Determine the [X, Y] coordinate at the center of the cell enclosing the given text.  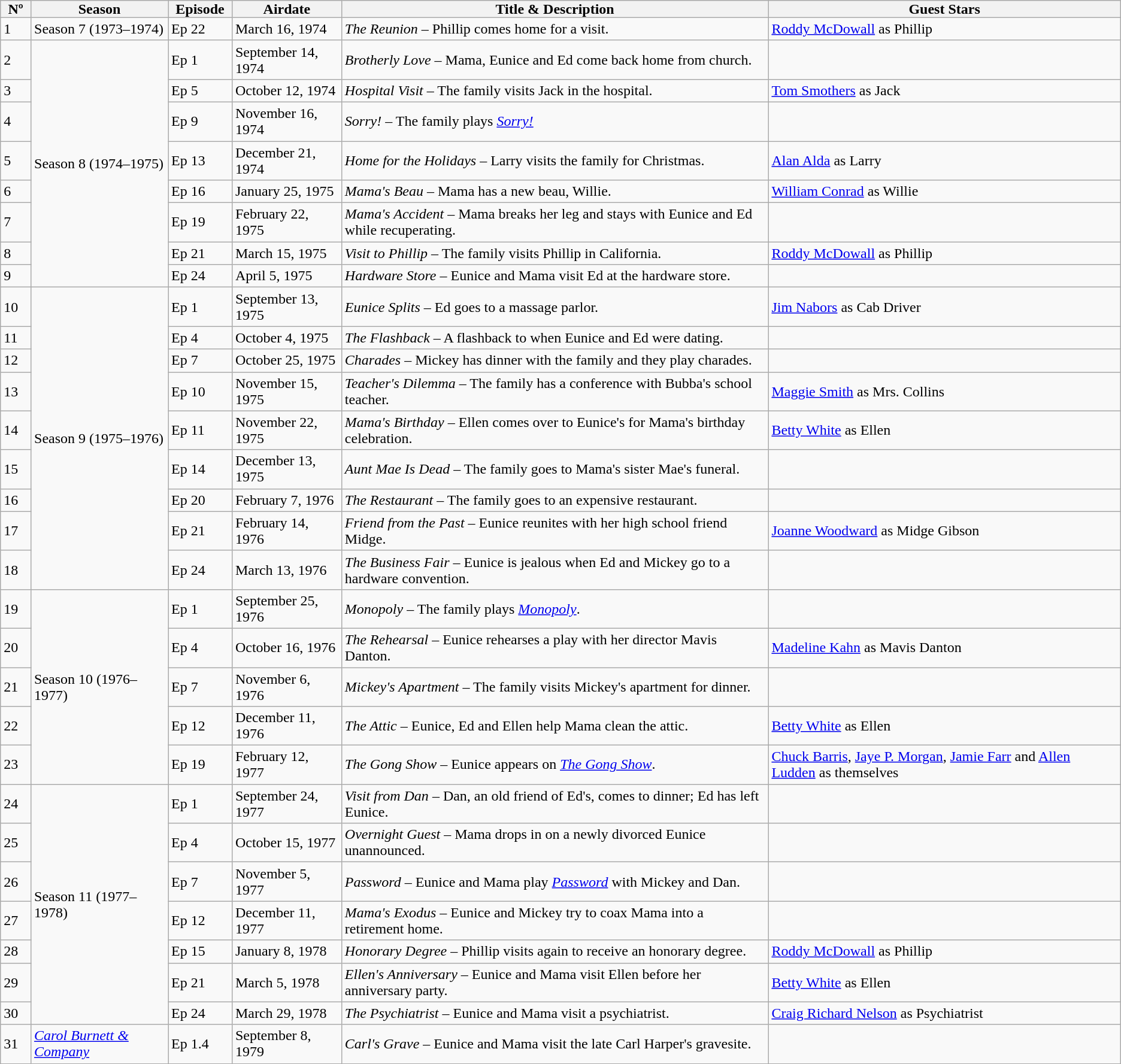
September 25, 1976 [286, 608]
The Attic – Eunice, Ed and Ellen help Mama clean the attic. [555, 726]
Overnight Guest – Mama drops in on a newly divorced Eunice unannounced. [555, 843]
31 [16, 1044]
Ep 11 [200, 430]
Mama's Beau – Mama has a new beau, Willie. [555, 192]
2 [16, 60]
November 6, 1976 [286, 686]
Ep 1.4 [200, 1044]
21 [16, 686]
16 [16, 500]
December 21, 1974 [286, 160]
Honorary Degree – Phillip visits again to receive an honorary degree. [555, 951]
Carl's Grave – Eunice and Mama visit the late Carl Harper's gravesite. [555, 1044]
Ep 14 [200, 469]
1 [16, 29]
23 [16, 765]
30 [16, 1013]
Visit to Phillip – The family visits Phillip in California. [555, 253]
Ep 9 [200, 121]
March 29, 1978 [286, 1013]
November 5, 1977 [286, 881]
Episode [200, 9]
Brotherly Love – Mama, Eunice and Ed come back home from church. [555, 60]
26 [16, 881]
Sorry! – The family plays Sorry! [555, 121]
The Reunion – Phillip comes home for a visit. [555, 29]
Ep 16 [200, 192]
Visit from Dan – Dan, an old friend of Ed's, comes to dinner; Ed has left Eunice. [555, 804]
December 11, 1977 [286, 921]
Aunt Mae Is Dead – The family goes to Mama's sister Mae's funeral. [555, 469]
March 13, 1976 [286, 570]
Season [99, 9]
Jim Nabors as Cab Driver [944, 307]
Teacher's Dilemma – The family has a conference with Bubba's school teacher. [555, 392]
February 22, 1975 [286, 223]
11 [16, 338]
January 8, 1978 [286, 951]
Alan Alda as Larry [944, 160]
Eunice Splits – Ed goes to a massage parlor. [555, 307]
Guest Stars [944, 9]
Hospital Visit – The family visits Jack in the hospital. [555, 90]
22 [16, 726]
William Conrad as Willie [944, 192]
October 4, 1975 [286, 338]
8 [16, 253]
April 5, 1975 [286, 276]
13 [16, 392]
Friend from the Past – Eunice reunites with her high school friend Midge. [555, 531]
Title & Description [555, 9]
Season 11 (1977–1978) [99, 904]
Season 8 (1974–1975) [99, 163]
Ep 5 [200, 90]
27 [16, 921]
Season 10 (1976–1977) [99, 686]
The Gong Show – Eunice appears on The Gong Show. [555, 765]
9 [16, 276]
Season 9 (1975–1976) [99, 438]
Mama's Birthday – Ellen comes over to Eunice's for Mama's birthday celebration. [555, 430]
December 13, 1975 [286, 469]
Mickey's Apartment – The family visits Mickey's apartment for dinner. [555, 686]
March 15, 1975 [286, 253]
4 [16, 121]
15 [16, 469]
Ep 10 [200, 392]
17 [16, 531]
November 15, 1975 [286, 392]
Ep 22 [200, 29]
Maggie Smith as Mrs. Collins [944, 392]
The Psychiatrist – Eunice and Mama visit a psychiatrist. [555, 1013]
October 25, 1975 [286, 360]
Password – Eunice and Mama play Password with Mickey and Dan. [555, 881]
5 [16, 160]
September 8, 1979 [286, 1044]
October 12, 1974 [286, 90]
October 15, 1977 [286, 843]
24 [16, 804]
March 16, 1974 [286, 29]
Mama's Accident – Mama breaks her leg and stays with Eunice and Ed while recuperating. [555, 223]
10 [16, 307]
Mama's Exodus – Eunice and Mickey try to coax Mama into a retirement home. [555, 921]
7 [16, 223]
Ep 20 [200, 500]
Home for the Holidays – Larry visits the family for Christmas. [555, 160]
20 [16, 648]
September 24, 1977 [286, 804]
November 16, 1974 [286, 121]
February 12, 1977 [286, 765]
Ep 13 [200, 160]
Charades – Mickey has dinner with the family and they play charades. [555, 360]
Season 7 (1973–1974) [99, 29]
January 25, 1975 [286, 192]
Madeline Kahn as Mavis Danton [944, 648]
Carol Burnett & Company [99, 1044]
Ellen's Anniversary – Eunice and Mama visit Ellen before her anniversary party. [555, 982]
The Rehearsal – Eunice rehearses a play with her director Mavis Danton. [555, 648]
Monopoly – The family plays Monopoly. [555, 608]
November 22, 1975 [286, 430]
29 [16, 982]
December 11, 1976 [286, 726]
14 [16, 430]
6 [16, 192]
Chuck Barris, Jaye P. Morgan, Jamie Farr and Allen Ludden as themselves [944, 765]
September 13, 1975 [286, 307]
Ep 15 [200, 951]
25 [16, 843]
19 [16, 608]
Craig Richard Nelson as Psychiatrist [944, 1013]
3 [16, 90]
February 7, 1976 [286, 500]
The Flashback – A flashback to when Eunice and Ed were dating. [555, 338]
Joanne Woodward as Midge Gibson [944, 531]
Hardware Store – Eunice and Mama visit Ed at the hardware store. [555, 276]
February 14, 1976 [286, 531]
Tom Smothers as Jack [944, 90]
October 16, 1976 [286, 648]
Airdate [286, 9]
The Business Fair – Eunice is jealous when Ed and Mickey go to a hardware convention. [555, 570]
12 [16, 360]
Nº [16, 9]
18 [16, 570]
The Restaurant – The family goes to an expensive restaurant. [555, 500]
March 5, 1978 [286, 982]
28 [16, 951]
September 14, 1974 [286, 60]
